Locate the cell with the specified text and output its [X, Y] center coordinate. 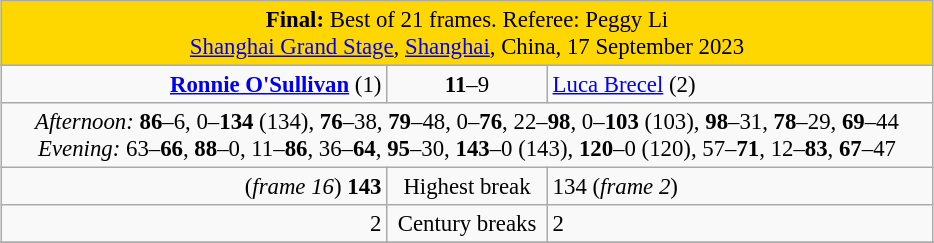
Ronnie O'Sullivan (1) [194, 85]
134 (frame 2) [740, 187]
Final: Best of 21 frames. Referee: Peggy LiShanghai Grand Stage, Shanghai, China, 17 September 2023 [467, 34]
11–9 [468, 85]
Luca Brecel (2) [740, 85]
Century breaks [468, 224]
(frame 16) 143 [194, 187]
Highest break [468, 187]
